From the cell containing the given text, extract its center point as (x, y) coordinate. 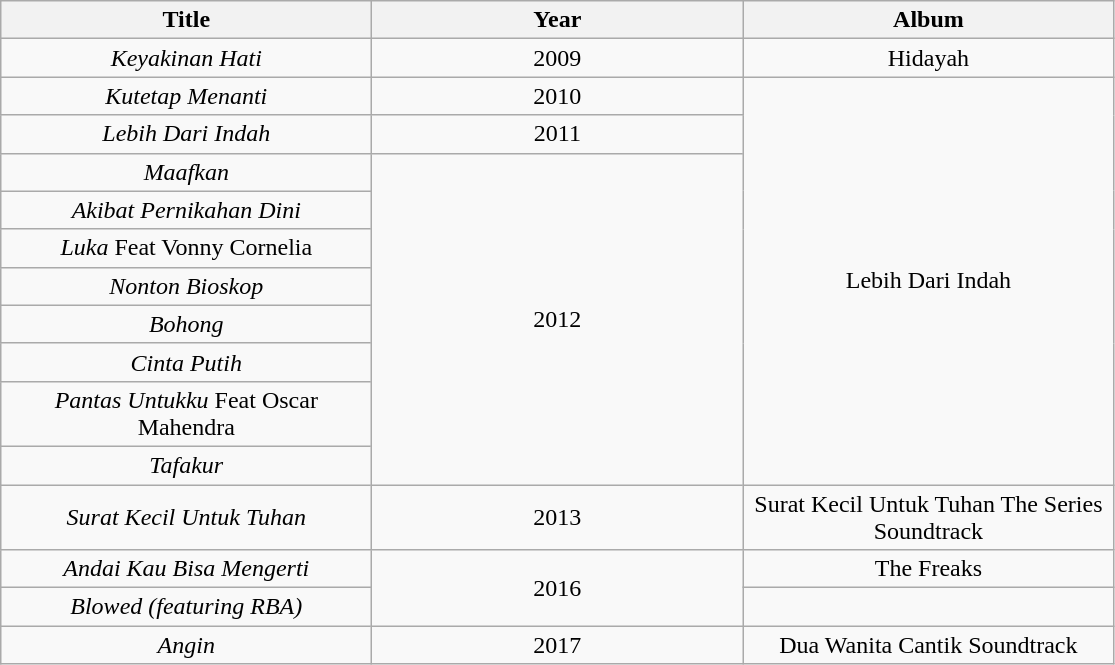
Pantas Untukku Feat Oscar Mahendra (186, 414)
Year (558, 20)
2017 (558, 645)
2009 (558, 58)
2012 (558, 319)
Blowed (featuring RBA) (186, 607)
Bohong (186, 324)
Andai Kau Bisa Mengerti (186, 569)
2016 (558, 588)
Maafkan (186, 172)
Surat Kecil Untuk Tuhan (186, 516)
Keyakinan Hati (186, 58)
Luka Feat Vonny Cornelia (186, 248)
The Freaks (928, 569)
Akibat Pernikahan Dini (186, 210)
Title (186, 20)
Nonton Bioskop (186, 286)
Hidayah (928, 58)
Album (928, 20)
Tafakur (186, 465)
Kutetap Menanti (186, 96)
2013 (558, 516)
Dua Wanita Cantik Soundtrack (928, 645)
Surat Kecil Untuk Tuhan The Series Soundtrack (928, 516)
2010 (558, 96)
Cinta Putih (186, 362)
2011 (558, 134)
Angin (186, 645)
